Search for the cell housing the specified text and yield its (x, y) center coordinate. 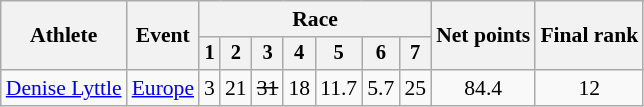
21 (236, 88)
1 (210, 54)
25 (415, 88)
Final rank (589, 36)
18 (299, 88)
Net points (483, 36)
4 (299, 54)
Race (315, 19)
12 (589, 88)
Europe (163, 88)
6 (380, 54)
5 (338, 54)
2 (236, 54)
5.7 (380, 88)
11.7 (338, 88)
7 (415, 54)
Athlete (64, 36)
Event (163, 36)
84.4 (483, 88)
31 (268, 88)
Denise Lyttle (64, 88)
